Find where the given text appears and provide that cell's center as [X, Y] coordinate. 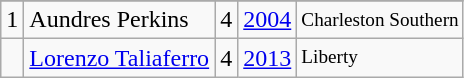
Lorenzo Taliaferro [120, 58]
2004 [268, 20]
2013 [268, 58]
1 [12, 20]
Aundres Perkins [120, 20]
Liberty [380, 58]
Charleston Southern [380, 20]
